Find where the given text appears and provide that cell's center as (X, Y) coordinate. 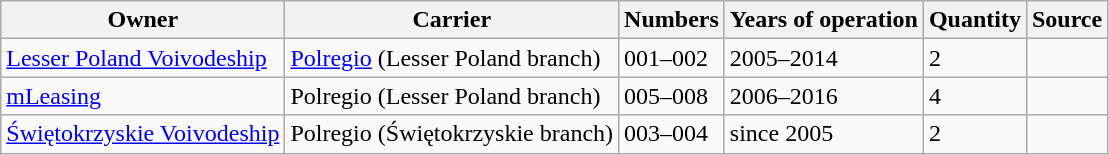
2005–2014 (824, 58)
Lesser Poland Voivodeship (143, 58)
Quantity (974, 20)
003–004 (672, 134)
001–002 (672, 58)
Świętokrzyskie Voivodeship (143, 134)
mLeasing (143, 96)
2006–2016 (824, 96)
Polregio (Świętokrzyskie branch) (452, 134)
Owner (143, 20)
005–008 (672, 96)
Carrier (452, 20)
since 2005 (824, 134)
Source (1066, 20)
Years of operation (824, 20)
4 (974, 96)
Numbers (672, 20)
